From the cell containing the given text, extract its center point as [x, y] coordinate. 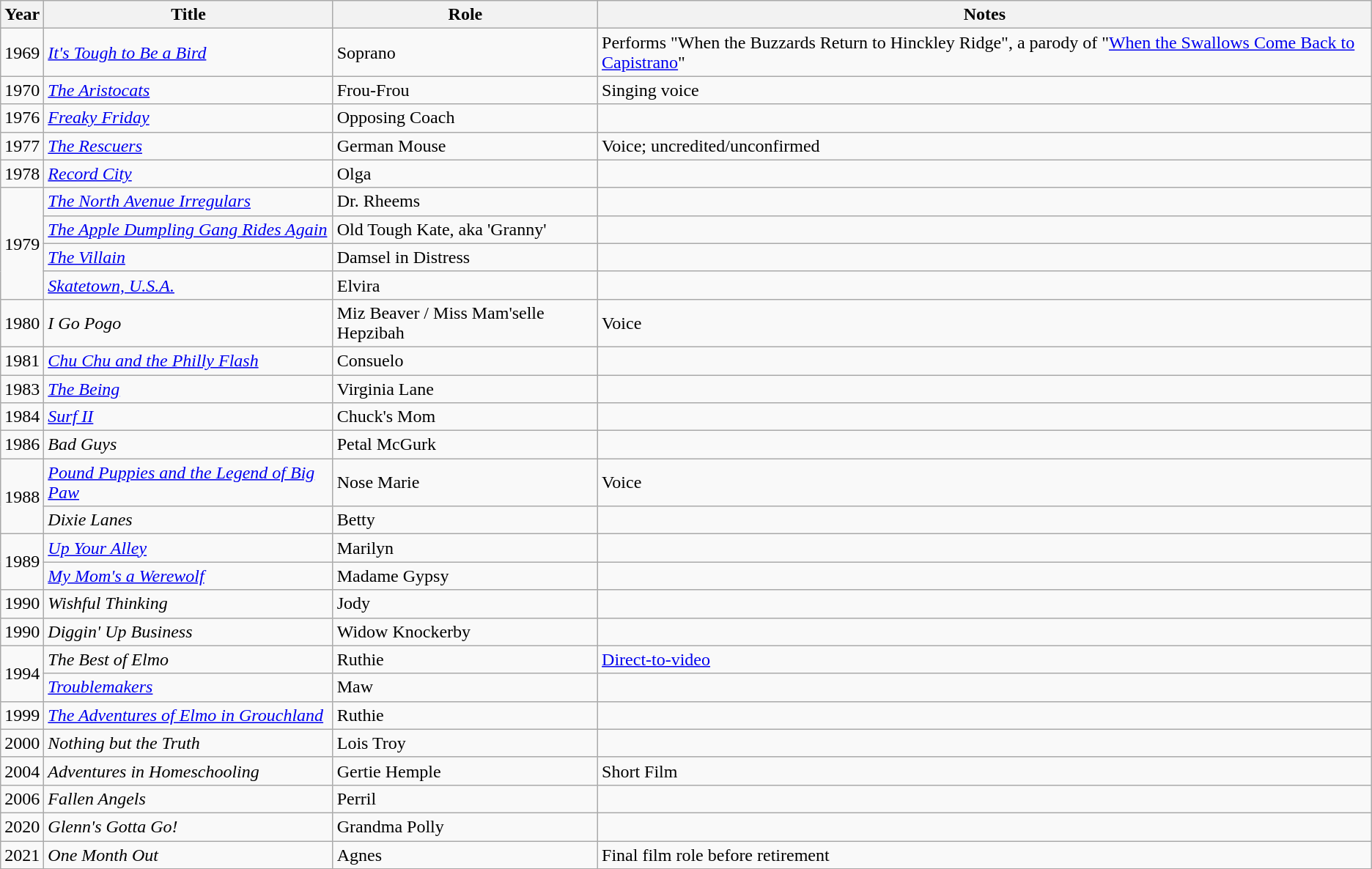
Marilyn [465, 548]
2006 [22, 799]
Old Tough Kate, aka 'Granny' [465, 229]
1980 [22, 322]
Up Your Alley [188, 548]
1988 [22, 497]
Grandma Polly [465, 827]
One Month Out [188, 855]
Elvira [465, 285]
2020 [22, 827]
Bad Guys [188, 445]
Madame Gypsy [465, 576]
Frou-Frou [465, 90]
The North Avenue Irregulars [188, 201]
Year [22, 15]
Maw [465, 687]
Nose Marie [465, 482]
1981 [22, 360]
The Villain [188, 257]
Dr. Rheems [465, 201]
1977 [22, 146]
Opposing Coach [465, 118]
Agnes [465, 855]
My Mom's a Werewolf [188, 576]
Widow Knockerby [465, 632]
The Being [188, 389]
Chuck's Mom [465, 417]
I Go Pogo [188, 322]
2021 [22, 855]
1979 [22, 243]
Troublemakers [188, 687]
1978 [22, 174]
Consuelo [465, 360]
1999 [22, 715]
Freaky Friday [188, 118]
Virginia Lane [465, 389]
Perril [465, 799]
The Apple Dumpling Gang Rides Again [188, 229]
Fallen Angels [188, 799]
1983 [22, 389]
Betty [465, 520]
Role [465, 15]
Dixie Lanes [188, 520]
The Rescuers [188, 146]
Damsel in Distress [465, 257]
It's Tough to Be a Bird [188, 53]
Title [188, 15]
Lois Troy [465, 743]
Final film role before retirement [985, 855]
The Aristocats [188, 90]
Performs "When the Buzzards Return to Hinckley Ridge", a parody of "When the Swallows Come Back to Capistrano" [985, 53]
Diggin' Up Business [188, 632]
Gertie Hemple [465, 771]
Chu Chu and the Philly Flash [188, 360]
1986 [22, 445]
Miz Beaver / Miss Mam'selle Hepzibah [465, 322]
Olga [465, 174]
The Best of Elmo [188, 659]
1989 [22, 562]
German Mouse [465, 146]
The Adventures of Elmo in Grouchland [188, 715]
Short Film [985, 771]
1969 [22, 53]
Nothing but the Truth [188, 743]
1994 [22, 673]
2000 [22, 743]
Glenn's Gotta Go! [188, 827]
Notes [985, 15]
Direct-to-video [985, 659]
Petal McGurk [465, 445]
Soprano [465, 53]
1984 [22, 417]
Skatetown, U.S.A. [188, 285]
1976 [22, 118]
Surf II [188, 417]
Adventures in Homeschooling [188, 771]
1970 [22, 90]
Jody [465, 604]
Voice; uncredited/unconfirmed [985, 146]
Pound Puppies and the Legend of Big Paw [188, 482]
Wishful Thinking [188, 604]
Singing voice [985, 90]
Record City [188, 174]
2004 [22, 771]
